Return the [X, Y] coordinate for the center point of the cell that contains the specified text.  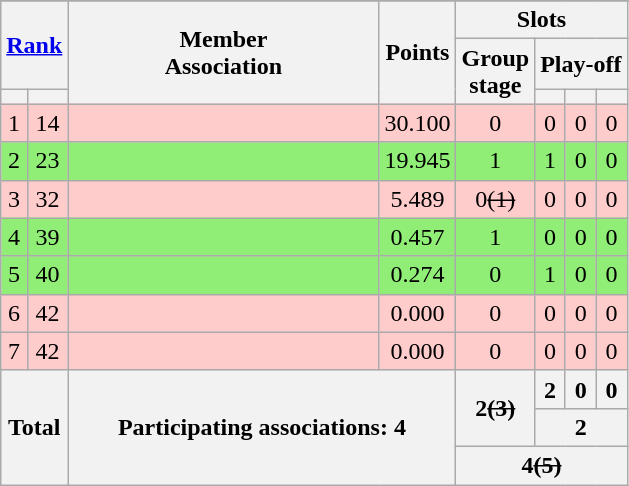
0.457 [418, 237]
0.274 [418, 275]
7 [14, 351]
Play-off [581, 64]
2(3) [496, 408]
Total [34, 427]
6 [14, 313]
MemberAssociation [224, 52]
Rank [34, 45]
Participating associations: 4 [262, 427]
32 [47, 199]
39 [47, 237]
Groupstage [496, 72]
Slots [542, 20]
4(5) [542, 465]
3 [14, 199]
Points [418, 52]
40 [47, 275]
19.945 [418, 161]
23 [47, 161]
4 [14, 237]
5 [14, 275]
30.100 [418, 123]
5.489 [418, 199]
14 [47, 123]
0(1) [496, 199]
